Return the [x, y] coordinate for the center point of the cell that contains the specified text.  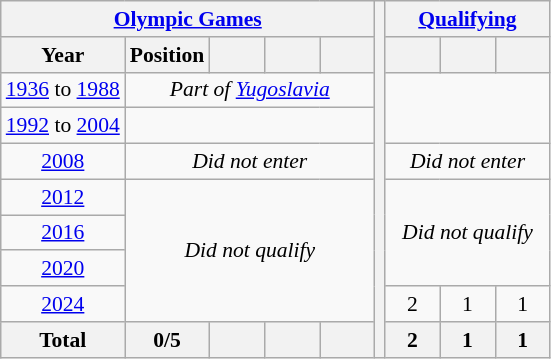
2008 [63, 162]
2016 [63, 233]
Year [63, 55]
Total [63, 340]
2024 [63, 304]
0/5 [167, 340]
Part of Yugoslavia [250, 90]
Olympic Games [188, 19]
2012 [63, 197]
1936 to 1988 [63, 90]
Position [167, 55]
1992 to 2004 [63, 126]
2020 [63, 269]
Qualifying [468, 19]
